For the text-containing cell, return its midpoint in (X, Y) coordinate format. 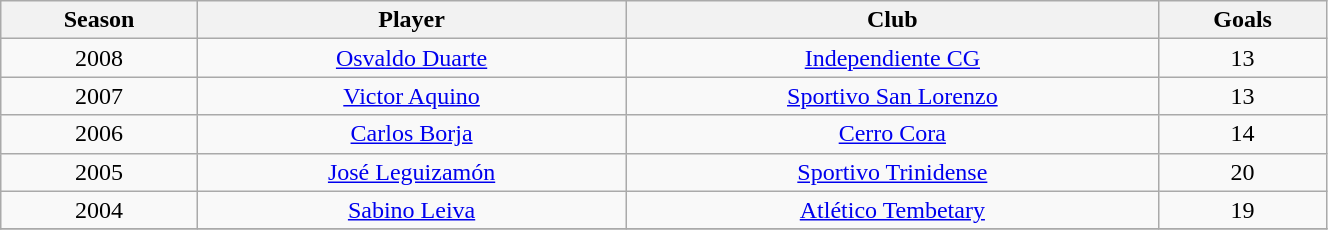
2007 (99, 96)
2004 (99, 210)
Cerro Cora (892, 134)
2005 (99, 172)
2006 (99, 134)
Goals (1243, 20)
Victor Aquino (412, 96)
Sportivo San Lorenzo (892, 96)
Independiente CG (892, 58)
14 (1243, 134)
Player (412, 20)
Season (99, 20)
20 (1243, 172)
Club (892, 20)
2008 (99, 58)
Atlético Tembetary (892, 210)
Sportivo Trinidense (892, 172)
Osvaldo Duarte (412, 58)
Carlos Borja (412, 134)
19 (1243, 210)
Sabino Leiva (412, 210)
José Leguizamón (412, 172)
